Scan for the cell matching the given text and deliver its [X, Y] coordinate at center. 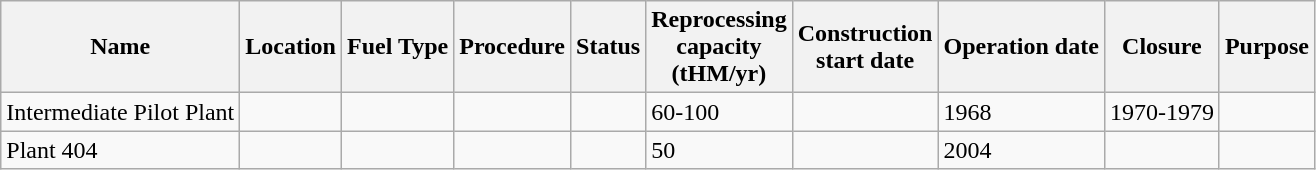
Fuel Type [398, 47]
50 [720, 150]
Status [608, 47]
60-100 [720, 112]
Operation date [1021, 47]
2004 [1021, 150]
Name [120, 47]
Constructionstart date [865, 47]
Plant 404 [120, 150]
Closure [1162, 47]
Location [291, 47]
1970-1979 [1162, 112]
Procedure [512, 47]
Purpose [1266, 47]
Intermediate Pilot Plant [120, 112]
Reprocessingcapacity (tHM/yr) [720, 47]
1968 [1021, 112]
